For the text-containing cell, return its midpoint in (X, Y) coordinate format. 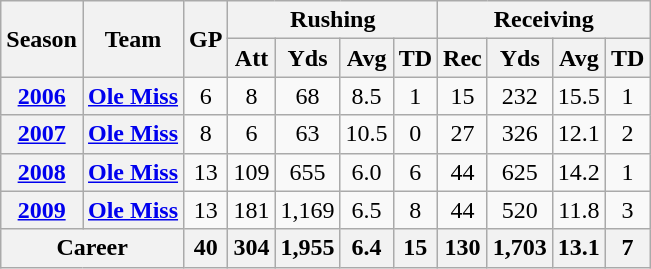
14.2 (578, 172)
Rushing (333, 20)
Season (42, 39)
68 (308, 96)
326 (520, 134)
6.4 (366, 248)
27 (463, 134)
520 (520, 210)
13.1 (578, 248)
Career (92, 248)
3 (627, 210)
40 (206, 248)
181 (252, 210)
Team (132, 39)
2008 (42, 172)
1,955 (308, 248)
7 (627, 248)
1,169 (308, 210)
109 (252, 172)
655 (308, 172)
Att (252, 58)
2007 (42, 134)
63 (308, 134)
8.5 (366, 96)
130 (463, 248)
0 (415, 134)
11.8 (578, 210)
2006 (42, 96)
1,703 (520, 248)
GP (206, 39)
12.1 (578, 134)
232 (520, 96)
10.5 (366, 134)
304 (252, 248)
6.0 (366, 172)
2009 (42, 210)
15.5 (578, 96)
625 (520, 172)
2 (627, 134)
Receiving (544, 20)
Rec (463, 58)
6.5 (366, 210)
